Return [x, y] of the center of cell containing provided text 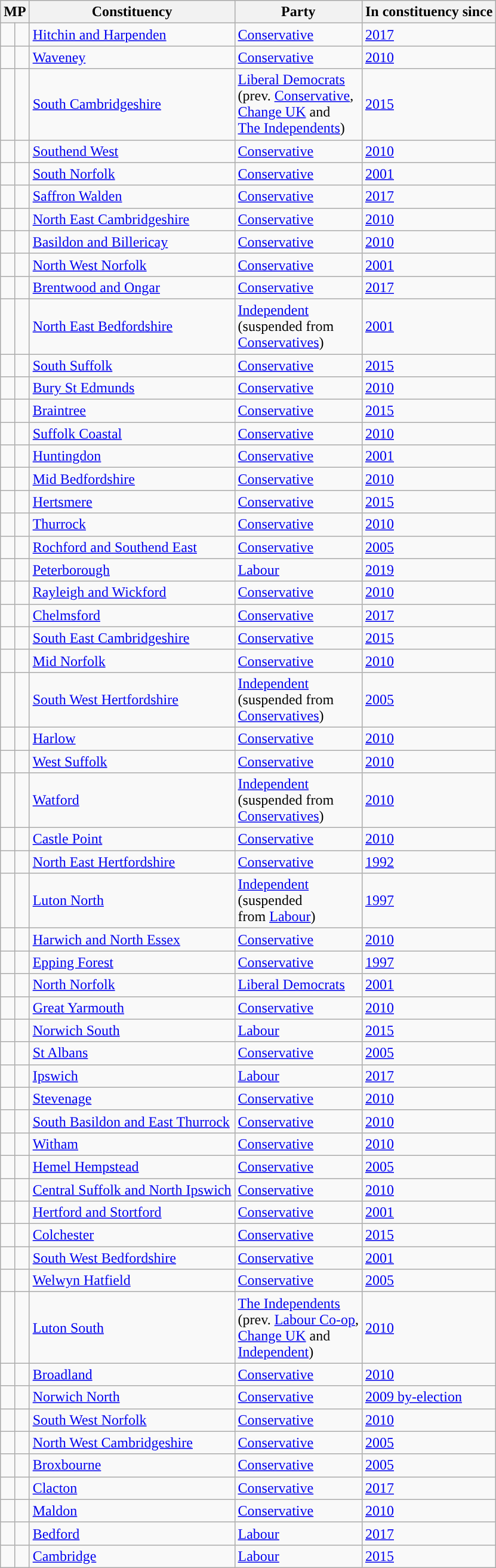
Witham [132, 1144]
Castle Point [132, 839]
Bedford [132, 1533]
Waveney [132, 57]
Independent(suspendedfrom Labour) [298, 901]
Liberal Democrats(prev. Conservative,Change UK andThe Independents) [298, 104]
Central Suffolk and North Ipswich [132, 1189]
North West Norfolk [132, 265]
Luton North [132, 901]
Mid Bedfordshire [132, 479]
Epping Forest [132, 962]
North East Hertfordshire [132, 862]
Saffron Walden [132, 197]
Mid Norfolk [132, 661]
South West Bedfordshire [132, 1258]
Huntingdon [132, 456]
Hemel Hempstead [132, 1167]
Harwich and North Essex [132, 940]
Welwyn Hatfield [132, 1281]
Peterborough [132, 570]
Suffolk Coastal [132, 434]
Basildon and Billericay [132, 242]
Hertford and Stortford [132, 1213]
Brentwood and Ongar [132, 287]
Maldon [132, 1511]
Watford [132, 800]
North East Bedfordshire [132, 326]
Hertsmere [132, 502]
Broxbourne [132, 1465]
North East Cambridgeshire [132, 219]
Rayleigh and Wickford [132, 593]
West Suffolk [132, 762]
Hitchin and Harpenden [132, 35]
South West Hertfordshire [132, 699]
Party [298, 12]
Bury St Edmunds [132, 388]
North West Cambridgeshire [132, 1443]
Constituency [132, 12]
Southend West [132, 151]
Thurrock [132, 524]
Colchester [132, 1235]
Cambridge [132, 1556]
South Cambridgeshire [132, 104]
The Independents(prev. Labour Co-op,Change UK andIndependent) [298, 1327]
Liberal Democrats [298, 985]
1992 [429, 862]
South West Norfolk [132, 1420]
Chelmsford [132, 615]
MP [15, 12]
South Norfolk [132, 174]
Harlow [132, 738]
Stevenage [132, 1098]
In constituency since [429, 12]
Luton South [132, 1327]
Norwich South [132, 1030]
South Basildon and East Thurrock [132, 1121]
Ipswich [132, 1076]
2009 by-election [429, 1397]
Clacton [132, 1488]
Broadland [132, 1374]
South East Cambridgeshire [132, 638]
North Norfolk [132, 985]
Rochford and Southend East [132, 547]
St Albans [132, 1053]
Great Yarmouth [132, 1008]
2019 [429, 570]
Norwich North [132, 1397]
South Suffolk [132, 365]
Braintree [132, 411]
